Detect which cell encompasses the target text, then output its (X, Y) center coordinate. 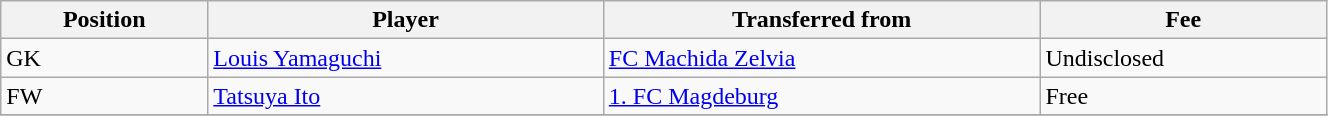
FW (104, 96)
Undisclosed (1184, 58)
Louis Yamaguchi (406, 58)
Free (1184, 96)
Position (104, 20)
Transferred from (822, 20)
Tatsuya Ito (406, 96)
GK (104, 58)
Player (406, 20)
FC Machida Zelvia (822, 58)
1. FC Magdeburg (822, 96)
Fee (1184, 20)
